Return (X, Y) of the center of cell containing provided text 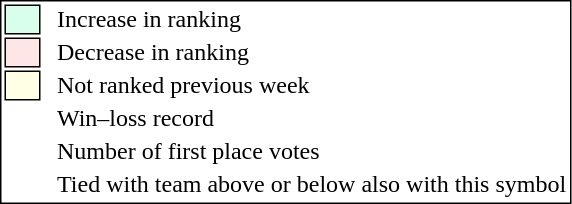
Not ranked previous week (312, 85)
Decrease in ranking (312, 53)
Increase in ranking (312, 19)
Tied with team above or below also with this symbol (312, 185)
Win–loss record (312, 119)
Number of first place votes (312, 151)
